Return [X, Y] of the center of cell containing provided text 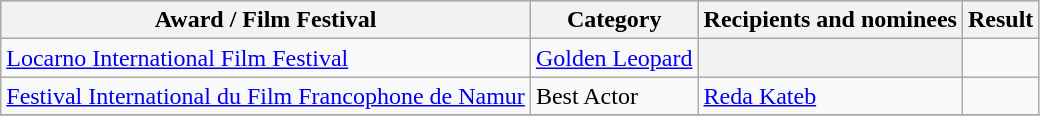
Locarno International Film Festival [266, 58]
Category [614, 20]
Result [1000, 20]
Reda Kateb [830, 96]
Golden Leopard [614, 58]
Award / Film Festival [266, 20]
Recipients and nominees [830, 20]
Best Actor [614, 96]
Festival International du Film Francophone de Namur [266, 96]
